Detect which cell encompasses the target text, then output its (x, y) center coordinate. 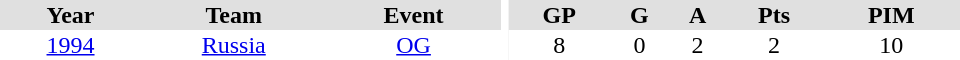
PIM (892, 15)
OG (413, 45)
8 (559, 45)
10 (892, 45)
1994 (70, 45)
Pts (774, 15)
Team (234, 15)
Russia (234, 45)
Year (70, 15)
0 (639, 45)
A (697, 15)
Event (413, 15)
G (639, 15)
GP (559, 15)
